From the cell containing the given text, extract its center point as (x, y) coordinate. 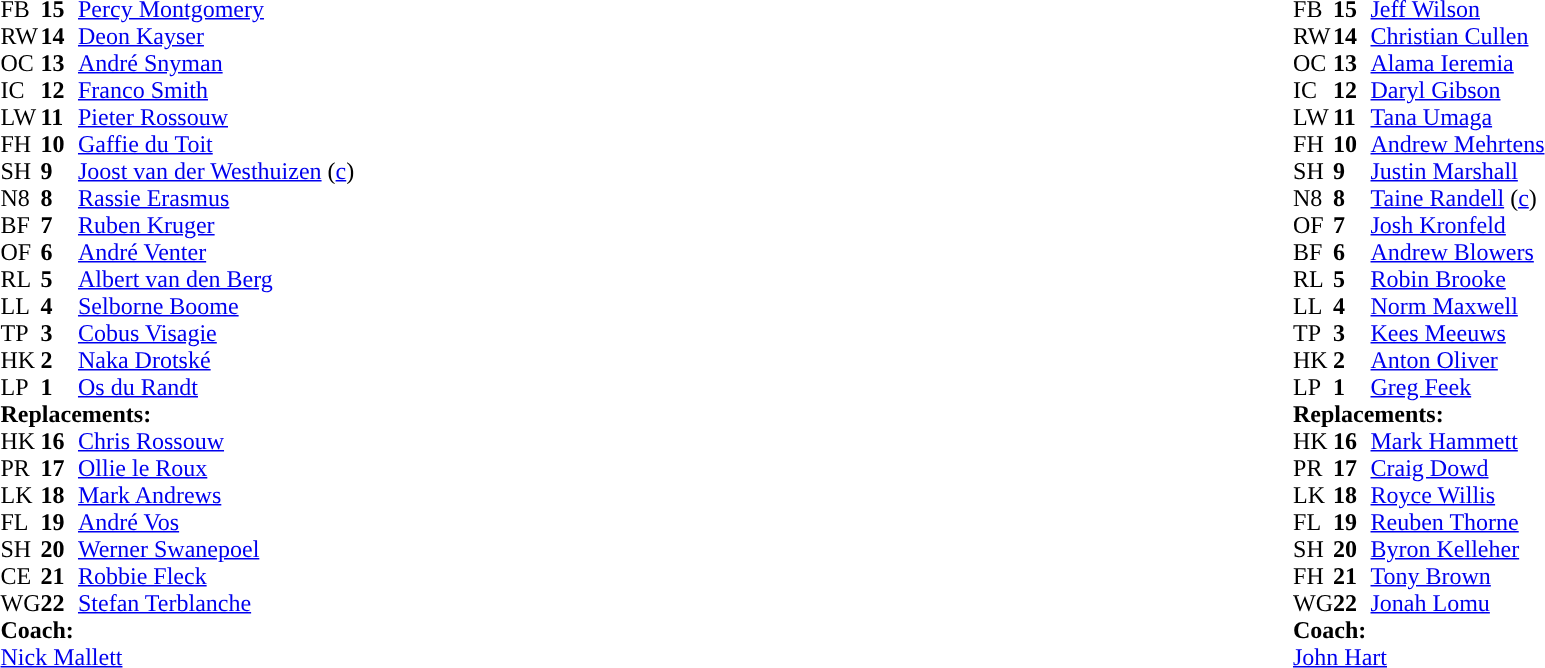
Reuben Thorne (1458, 522)
Selborne Boome (216, 306)
Jonah Lomu (1458, 604)
Taine Randell (c) (1458, 198)
Gaffie du Toit (216, 144)
Andrew Blowers (1458, 252)
Albert van den Berg (216, 280)
André Vos (216, 522)
Greg Feek (1458, 388)
Christian Cullen (1458, 36)
Mark Hammett (1458, 442)
Tony Brown (1458, 576)
Mark Andrews (216, 496)
Deon Kayser (216, 36)
Robbie Fleck (216, 576)
Tana Umaga (1458, 118)
Ollie le Roux (216, 468)
Daryl Gibson (1458, 90)
Rassie Erasmus (216, 198)
Norm Maxwell (1458, 306)
Kees Meeuws (1458, 334)
Byron Kelleher (1458, 550)
Royce Willis (1458, 496)
Stefan Terblanche (216, 604)
André Snyman (216, 64)
CE (20, 576)
André Venter (216, 252)
Anton Oliver (1458, 360)
Ruben Kruger (216, 226)
Chris Rossouw (216, 442)
Justin Marshall (1458, 172)
Franco Smith (216, 90)
Robin Brooke (1458, 280)
Cobus Visagie (216, 334)
Naka Drotské (216, 360)
Os du Randt (216, 388)
Craig Dowd (1458, 468)
Werner Swanepoel (216, 550)
Josh Kronfeld (1458, 226)
Pieter Rossouw (216, 118)
Alama Ieremia (1458, 64)
Joost van der Westhuizen (c) (216, 172)
Andrew Mehrtens (1458, 144)
